Find where the given text appears and provide that cell's center as [x, y] coordinate. 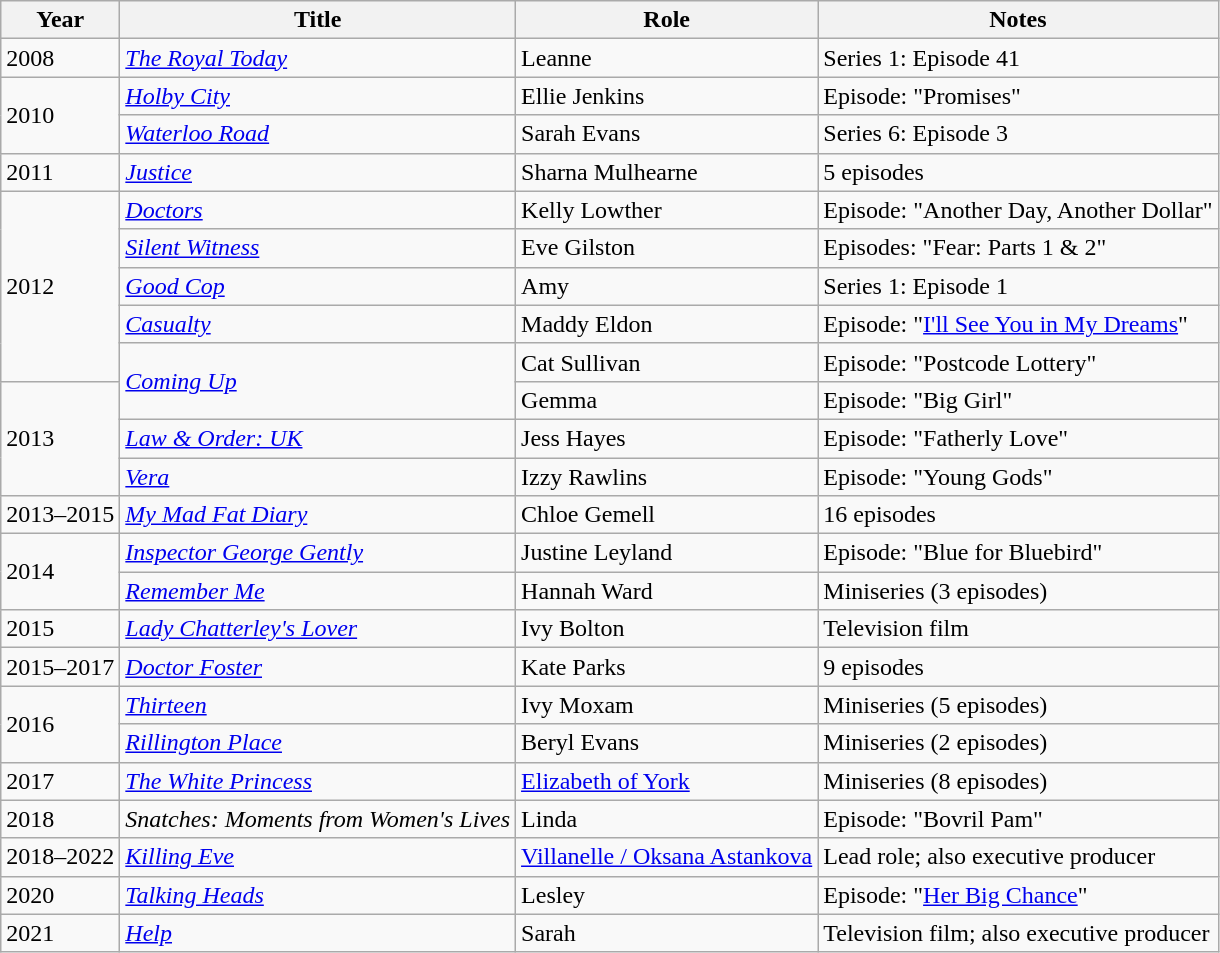
Title [318, 20]
Justine Leyland [667, 553]
2021 [60, 933]
Sarah [667, 933]
Television film; also executive producer [1018, 933]
Talking Heads [318, 895]
Episodes: "Fear: Parts 1 & 2" [1018, 248]
Series 1: Episode 41 [1018, 58]
Series 6: Episode 3 [1018, 134]
Linda [667, 819]
2018–2022 [60, 857]
2015–2017 [60, 667]
My Mad Fat Diary [318, 515]
Kate Parks [667, 667]
Good Cop [318, 286]
Lady Chatterley's Lover [318, 629]
Episode: "Big Girl" [1018, 400]
Rillington Place [318, 743]
Casualty [318, 324]
Thirteen [318, 705]
Waterloo Road [318, 134]
2015 [60, 629]
Elizabeth of York [667, 781]
Holby City [318, 96]
Izzy Rawlins [667, 477]
Year [60, 20]
Vera [318, 477]
2012 [60, 286]
Sharna Mulhearne [667, 172]
Cat Sullivan [667, 362]
Law & Order: UK [318, 438]
Silent Witness [318, 248]
2014 [60, 572]
The Royal Today [318, 58]
Notes [1018, 20]
Miniseries (5 episodes) [1018, 705]
The White Princess [318, 781]
Episode: "Blue for Bluebird" [1018, 553]
2011 [60, 172]
Series 1: Episode 1 [1018, 286]
Ivy Moxam [667, 705]
2008 [60, 58]
Remember Me [318, 591]
Miniseries (3 episodes) [1018, 591]
2020 [60, 895]
Episode: "Promises" [1018, 96]
Episode: "Postcode Lottery" [1018, 362]
2010 [60, 115]
Ellie Jenkins [667, 96]
Gemma [667, 400]
Inspector George Gently [318, 553]
2013 [60, 438]
Beryl Evans [667, 743]
2013–2015 [60, 515]
Chloe Gemell [667, 515]
Snatches: Moments from Women's Lives [318, 819]
Episode: "Young Gods" [1018, 477]
Villanelle / Oksana Astankova [667, 857]
Killing Eve [318, 857]
Episode: "I'll See You in My Dreams" [1018, 324]
Lead role; also executive producer [1018, 857]
Episode: "Her Big Chance" [1018, 895]
Sarah Evans [667, 134]
Episode: "Another Day, Another Dollar" [1018, 210]
Leanne [667, 58]
Doctors [318, 210]
Kelly Lowther [667, 210]
9 episodes [1018, 667]
5 episodes [1018, 172]
Eve Gilston [667, 248]
Lesley [667, 895]
Miniseries (2 episodes) [1018, 743]
Television film [1018, 629]
Coming Up [318, 381]
Hannah Ward [667, 591]
2016 [60, 724]
16 episodes [1018, 515]
Doctor Foster [318, 667]
Jess Hayes [667, 438]
Episode: "Bovril Pam" [1018, 819]
2017 [60, 781]
Role [667, 20]
Help [318, 933]
Ivy Bolton [667, 629]
Justice [318, 172]
Episode: "Fatherly Love" [1018, 438]
Amy [667, 286]
Maddy Eldon [667, 324]
2018 [60, 819]
Miniseries (8 episodes) [1018, 781]
